From the cell containing the given text, extract its center point as [X, Y] coordinate. 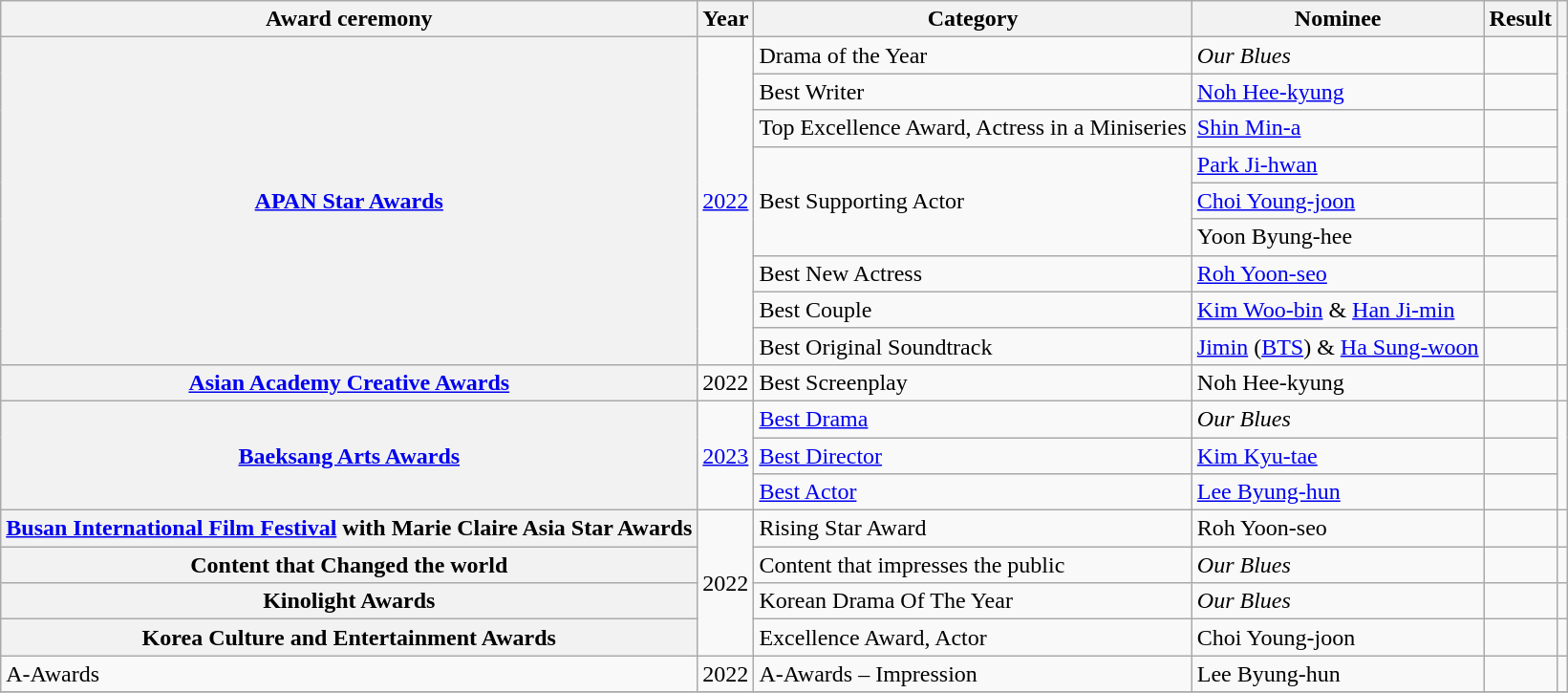
Baeksang Arts Awards [350, 455]
Kinolight Awards [350, 601]
Nominee [1338, 19]
2023 [726, 455]
Best Couple [973, 310]
Content that Changed the world [350, 565]
Yoon Byung-hee [1338, 237]
Content that impresses the public [973, 565]
Park Ji-hwan [1338, 164]
Result [1520, 19]
Best Director [973, 456]
Korean Drama Of The Year [973, 601]
Kim Kyu-tae [1338, 456]
Shin Min-a [1338, 128]
Best Original Soundtrack [973, 346]
Best New Actress [973, 273]
Busan International Film Festival with Marie Claire Asia Star Awards [350, 529]
A-Awards [350, 674]
Asian Academy Creative Awards [350, 382]
Best Drama [973, 419]
Rising Star Award [973, 529]
Best Screenplay [973, 382]
Category [973, 19]
Award ceremony [350, 19]
Best Supporting Actor [973, 201]
Drama of the Year [973, 55]
APAN Star Awards [350, 201]
Excellence Award, Actor [973, 638]
Best Actor [973, 492]
Kim Woo-bin & Han Ji-min [1338, 310]
Year [726, 19]
Jimin (BTS) & Ha Sung-woon [1338, 346]
A-Awards – Impression [973, 674]
Korea Culture and Entertainment Awards [350, 638]
Top Excellence Award, Actress in a Miniseries [973, 128]
Best Writer [973, 92]
